Capture the cell that displays the provided text and extract its (X, Y) central coordinate. 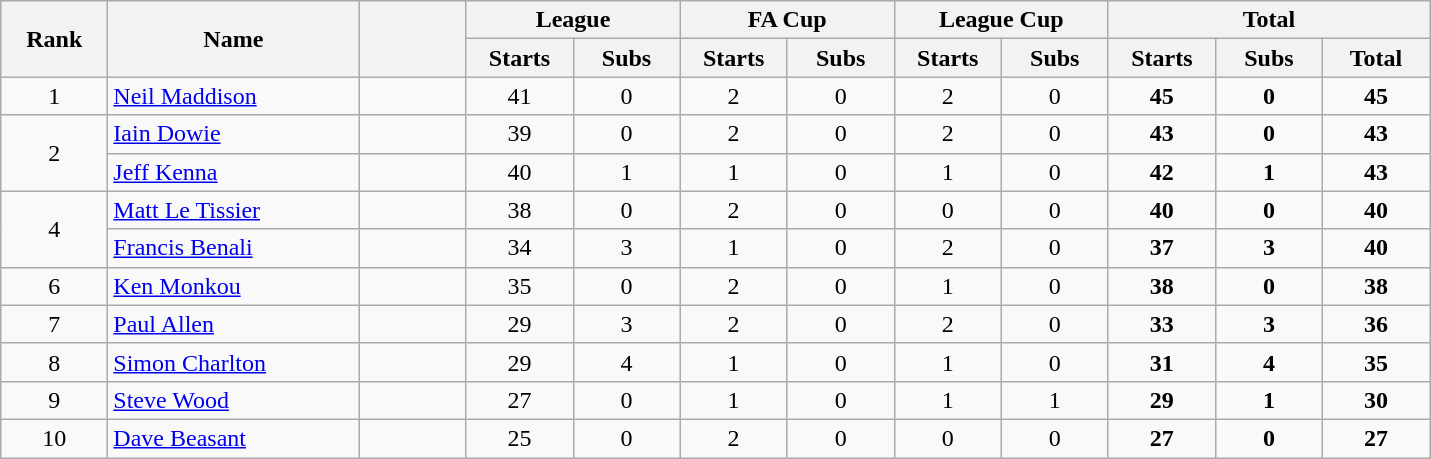
41 (520, 96)
Simon Charlton (234, 362)
Neil Maddison (234, 96)
League Cup (1001, 20)
25 (520, 438)
Iain Dowie (234, 134)
Paul Allen (234, 324)
Name (234, 39)
FA Cup (787, 20)
33 (1162, 324)
Ken Monkou (234, 286)
Francis Benali (234, 248)
7 (54, 324)
Matt Le Tissier (234, 210)
42 (1162, 172)
Dave Beasant (234, 438)
34 (520, 248)
37 (1162, 248)
9 (54, 400)
Steve Wood (234, 400)
39 (520, 134)
30 (1376, 400)
6 (54, 286)
36 (1376, 324)
31 (1162, 362)
League (573, 20)
8 (54, 362)
Rank (54, 39)
10 (54, 438)
Jeff Kenna (234, 172)
